Extract the [X, Y] coordinate from the center of the cell holding the provided text.  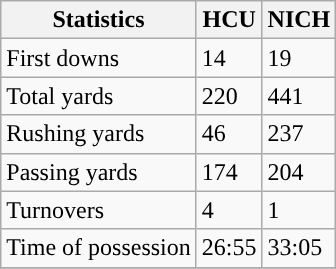
14 [229, 58]
237 [299, 134]
NICH [299, 20]
174 [229, 172]
Time of possession [99, 248]
Turnovers [99, 210]
Passing yards [99, 172]
Rushing yards [99, 134]
Total yards [99, 96]
33:05 [299, 248]
220 [229, 96]
HCU [229, 20]
Statistics [99, 20]
46 [229, 134]
4 [229, 210]
441 [299, 96]
First downs [99, 58]
26:55 [229, 248]
1 [299, 210]
19 [299, 58]
204 [299, 172]
